Detect which cell encompasses the target text, then output its [X, Y] center coordinate. 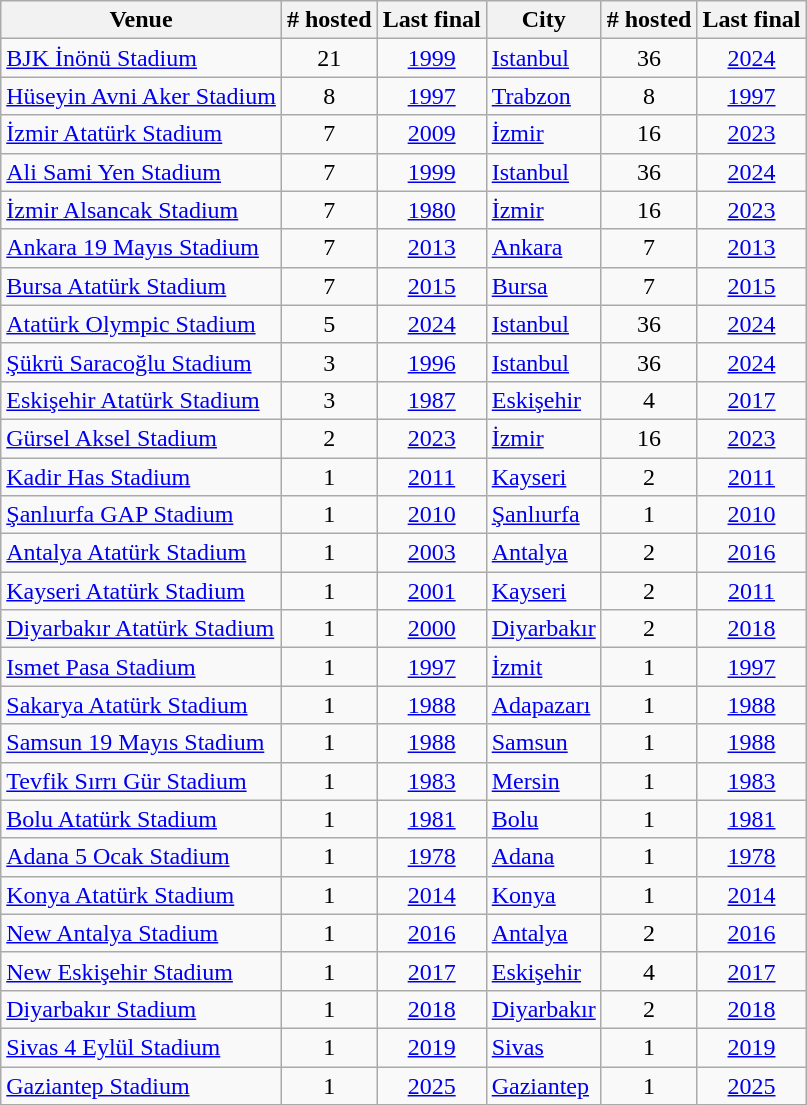
Mersin [544, 781]
Diyarbakır Stadium [142, 1009]
City [544, 20]
Kadir Has Stadium [142, 477]
Samsun 19 Mayıs Stadium [142, 743]
Antalya Atatürk Stadium [142, 553]
Bursa Atatürk Stadium [142, 286]
Sakarya Atatürk Stadium [142, 705]
Bolu Atatürk Stadium [142, 819]
Kayseri Atatürk Stadium [142, 591]
Trabzon [544, 96]
5 [329, 324]
1987 [432, 400]
Gaziantep [544, 1085]
1980 [432, 210]
2009 [432, 134]
Gürsel Aksel Stadium [142, 438]
Ankara [544, 248]
Eskişehir Atatürk Stadium [142, 400]
Adana 5 Ocak Stadium [142, 857]
Gaziantep Stadium [142, 1085]
Ali Sami Yen Stadium [142, 172]
Şükrü Saracoğlu Stadium [142, 362]
Şanlıurfa GAP Stadium [142, 515]
Konya Atatürk Stadium [142, 895]
BJK İnönü Stadium [142, 58]
Bursa [544, 286]
Ismet Pasa Stadium [142, 667]
2003 [432, 553]
2000 [432, 629]
1996 [432, 362]
Bolu [544, 819]
New Eskişehir Stadium [142, 971]
Ankara 19 Mayıs Stadium [142, 248]
Atatürk Olympic Stadium [142, 324]
21 [329, 58]
Hüseyin Avni Aker Stadium [142, 96]
New Antalya Stadium [142, 933]
İzmir Atatürk Stadium [142, 134]
İzmir Alsancak Stadium [142, 210]
İzmit [544, 667]
Diyarbakır Atatürk Stadium [142, 629]
Adapazarı [544, 705]
Sivas [544, 1047]
Tevfik Sırrı Gür Stadium [142, 781]
Konya [544, 895]
Adana [544, 857]
Samsun [544, 743]
Venue [142, 20]
Sivas 4 Eylül Stadium [142, 1047]
2001 [432, 591]
Şanlıurfa [544, 515]
